Find where the given text appears and provide that cell's center as [x, y] coordinate. 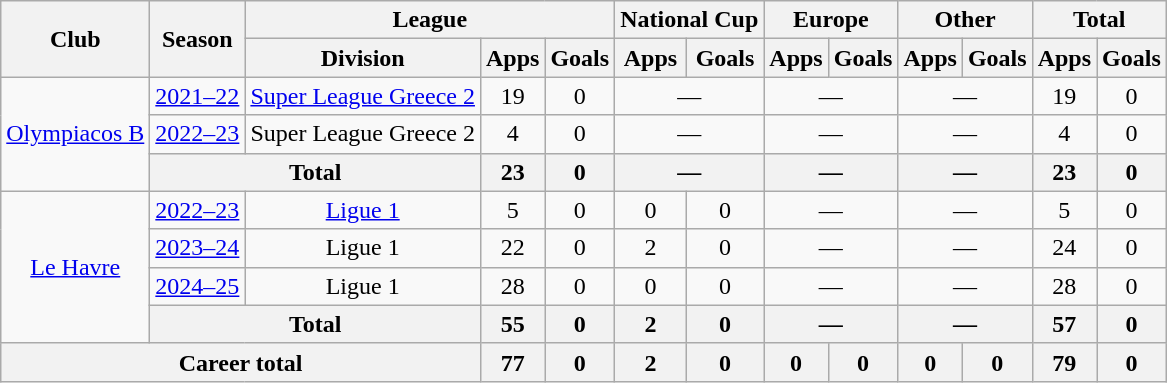
Europe [831, 20]
2021–22 [198, 96]
2024–25 [198, 286]
National Cup [690, 20]
Other [965, 20]
Olympiacos B [76, 134]
22 [512, 248]
55 [512, 324]
Club [76, 39]
Career total [241, 362]
79 [1064, 362]
League [430, 20]
Season [198, 39]
Division [363, 58]
Le Havre [76, 267]
24 [1064, 248]
2023–24 [198, 248]
57 [1064, 324]
77 [512, 362]
